Pinpoint the cell where the given text exists, returning its (X, Y) midpoint coordinate. 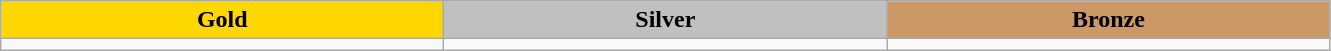
Gold (222, 20)
Bronze (1108, 20)
Silver (666, 20)
